Provide the [X, Y] coordinate of the cell's center where the given text is located.  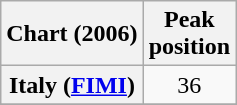
Chart (2006) [72, 34]
36 [189, 85]
Peakposition [189, 34]
Italy (FIMI) [72, 85]
